Identify which cell holds the provided text, then report its (X, Y) central coordinate. 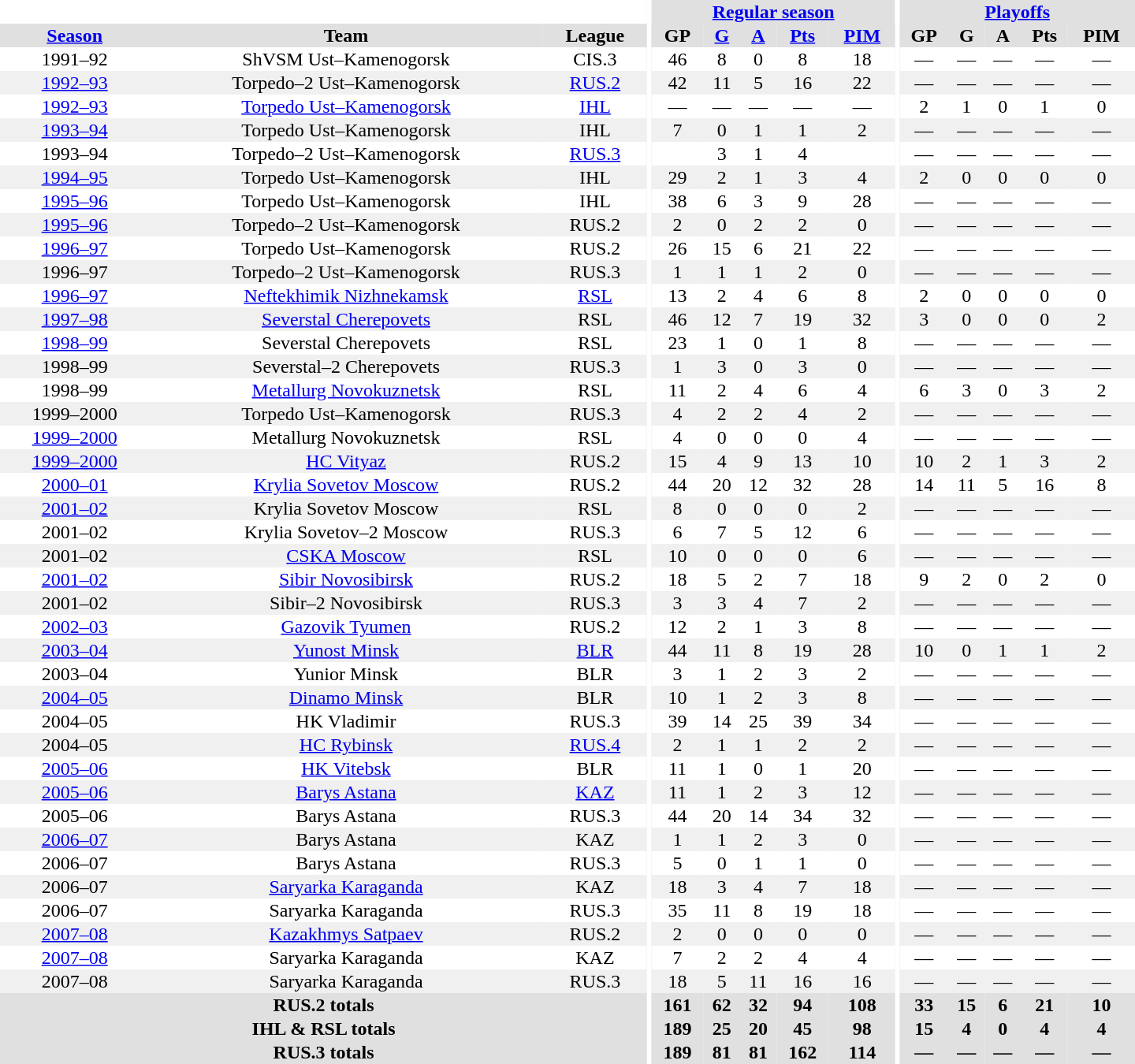
Yunior Minsk (345, 674)
62 (722, 1005)
Season (74, 35)
Krylia Sovetov–2 Moscow (345, 532)
98 (862, 1029)
RUS.4 (596, 745)
Team (345, 35)
Dinamo Minsk (345, 698)
2000–01 (74, 485)
1997–98 (74, 319)
Kazakhmys Satpaev (345, 934)
HK Vladimir (345, 721)
League (596, 35)
42 (678, 83)
45 (802, 1029)
HC Rybinsk (345, 745)
114 (862, 1052)
RUS.3 totals (323, 1052)
Yunost Minsk (345, 650)
108 (862, 1005)
Sibir Novosibirsk (345, 579)
Severstal–2 Cherepovets (345, 366)
ShVSM Ust–Kamenogorsk (345, 59)
29 (678, 177)
1991–92 (74, 59)
94 (802, 1005)
35 (678, 910)
Gazovik Tyumen (345, 627)
IHL & RSL totals (323, 1029)
Regular season (773, 12)
RUS.2 totals (323, 1005)
38 (678, 201)
33 (924, 1005)
HK Vitebsk (345, 768)
162 (802, 1052)
Neftekhimik Nizhnekamsk (345, 296)
CIS.3 (596, 59)
Sibir–2 Novosibirsk (345, 603)
23 (678, 343)
26 (678, 248)
1994–95 (74, 177)
Playoffs (1017, 12)
161 (678, 1005)
HC Vityaz (345, 461)
CSKA Moscow (345, 556)
2002–03 (74, 627)
